Provide the [x, y] coordinate of the cell's center where the given text is located.  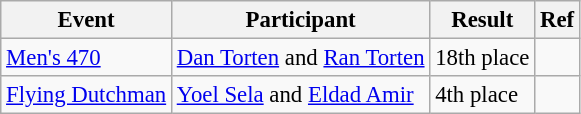
Ref [558, 20]
Flying Dutchman [86, 95]
Result [482, 20]
Men's 470 [86, 58]
Dan Torten and Ran Torten [300, 58]
Event [86, 20]
Yoel Sela and Eldad Amir [300, 95]
18th place [482, 58]
Participant [300, 20]
4th place [482, 95]
